Provide the (x, y) coordinate of the cell's center where the given text is located.  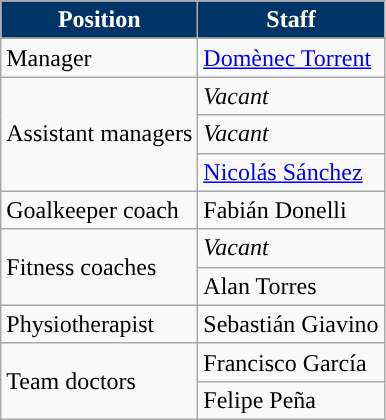
Domènec Torrent (291, 58)
Francisco García (291, 362)
Assistant managers (100, 134)
Staff (291, 20)
Fitness coaches (100, 267)
Manager (100, 58)
Alan Torres (291, 286)
Nicolás Sánchez (291, 172)
Felipe Peña (291, 400)
Sebastián Giavino (291, 324)
Team doctors (100, 381)
Goalkeeper coach (100, 210)
Physiotherapist (100, 324)
Position (100, 20)
Fabián Donelli (291, 210)
